Identify which cell holds the provided text, then report its [x, y] central coordinate. 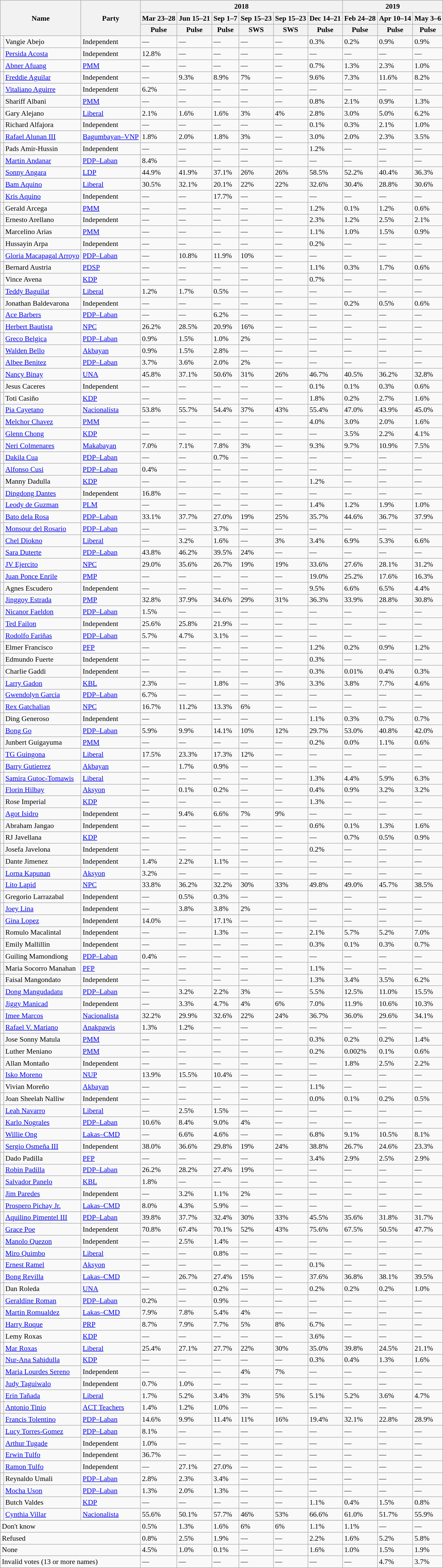
Francis Tolentino [42, 1420]
Miro Quimbo [42, 1253]
TG Guingona [42, 755]
7.3% [360, 78]
55.7% [194, 410]
Erin Tañada [42, 1396]
Salvador Panelo [42, 1182]
67.4% [194, 1230]
34.6% [226, 600]
25.6% [159, 624]
10.4% [226, 1075]
Cynthia Villar [42, 1515]
Jun 15–21 [194, 18]
29.6% [395, 1016]
30.5% [159, 185]
30.4% [360, 185]
Nur-Ana Sahidulla [42, 1360]
Freddie Aguilar [42, 78]
Reynaldo Umali [42, 1479]
13.9% [159, 1075]
Lucy Torres-Gomez [42, 1431]
8.9% [226, 78]
52.2% [360, 173]
55.4% [325, 410]
38.5% [428, 885]
4.1% [428, 434]
47.0% [360, 410]
75.6% [325, 1230]
30.8% [428, 600]
Leah Navarro [42, 1111]
29.9% [194, 1016]
34.1% [428, 1016]
Ramon Tulfo [42, 1467]
Lito Lapid [42, 885]
5.4% [226, 1313]
Monsour del Rosario [42, 529]
29.0% [159, 565]
Prospero Pichay Jr. [42, 1206]
Maria Socorro Manahan [42, 968]
Agot Isidro [42, 814]
RJ Javellana [42, 838]
46% [256, 1515]
Lorna Kapunan [42, 873]
28.2% [194, 1170]
9% [291, 814]
47.7% [428, 1230]
Anakpawis [111, 1028]
27.6% [360, 565]
16.3% [428, 576]
Bong Go [42, 731]
27.7% [226, 1348]
40.8% [395, 731]
2019 [393, 6]
0.002% [360, 1051]
Sergio Osmeña III [42, 1146]
19.4% [325, 1420]
Dec 14–21 [325, 18]
29.7% [325, 731]
Gina Lopez [42, 921]
52% [256, 1230]
45.7% [395, 885]
Abner Afuang [42, 66]
Jonathan Baldevarona [42, 303]
70.8% [159, 1230]
Joan Sheelah Nalliw [42, 1099]
Melchor Chavez [42, 422]
JV Ejercito [42, 565]
Rodolfo Fariñas [42, 636]
Jinggoy Estrada [42, 600]
Arthur Tugade [42, 1443]
49.8% [325, 885]
32.4% [226, 1218]
25.8% [194, 624]
46.2% [194, 553]
7.1% [194, 446]
11.0% [395, 992]
4.5% [159, 1550]
Grace Poe [42, 1230]
53% [291, 1515]
50.6% [226, 375]
5.5% [325, 992]
21.9% [226, 624]
40.5% [360, 375]
41.9% [194, 173]
Glenn Chong [42, 434]
53.0% [360, 731]
Florin Hilbay [42, 790]
42.0% [428, 731]
Ding Generoso [42, 719]
PDSP [111, 268]
45.5% [325, 1218]
35.7% [325, 517]
9.4% [194, 814]
50.5% [395, 1230]
10.9% [395, 446]
Martin Romualdez [42, 1313]
37% [256, 410]
29% [256, 600]
Antonio Tinio [42, 1408]
3.1% [226, 636]
0.01% [360, 671]
Erwin Tulfo [42, 1455]
22.8% [395, 1420]
Leody de Guzman [42, 505]
36.0% [360, 1016]
54.4% [226, 410]
16.7% [159, 707]
14.0% [159, 921]
PRP [111, 1325]
6.8% [325, 1135]
24.6% [395, 1146]
Rex Gatchalian [42, 707]
57.7% [226, 1515]
Agnes Escudero [42, 588]
21.1% [428, 1348]
Nancy Binay [42, 375]
Charlie Gaddi [42, 671]
Dingdong Dantes [42, 493]
Romulo Macalintal [42, 933]
12.8% [159, 54]
28.5% [194, 327]
Larry Gadon [42, 683]
NUP [111, 1075]
Ernest Ramel [42, 1265]
Bato dela Rosa [42, 517]
25.4% [159, 1348]
Josefa Javelona [42, 850]
Gary Alejano [42, 113]
Don't know [70, 1526]
Pia Cayetano [42, 410]
Martin Andanar [42, 161]
Juan Ponce Enrile [42, 576]
14.6% [159, 1420]
Gerald Arcega [42, 208]
10.5% [395, 1135]
8% [291, 1325]
25.2% [360, 576]
Judy Taguiwalo [42, 1384]
9.6% [325, 78]
Imee Marcos [42, 1016]
5.3% [395, 541]
Richard Alfajora [42, 125]
31.7% [428, 1218]
10.8% [194, 256]
Mar Roxas [42, 1348]
38.1% [395, 1277]
Sonny Angara [42, 173]
Neri Colmenares [42, 446]
28.9% [428, 1420]
Kris Aquino [42, 196]
Alfonso Cusi [42, 470]
Persida Acosta [42, 54]
46.7% [325, 375]
58.5% [325, 173]
Elmer Francisco [42, 648]
12.5% [360, 992]
14.1% [226, 731]
36.6% [194, 1146]
15% [256, 1277]
25% [291, 517]
67.5% [360, 1230]
44.9% [159, 173]
Karlo Nograles [42, 1123]
Refused [70, 1538]
11.6% [395, 78]
Nicanor Faeldon [42, 612]
5.0% [395, 113]
7.5% [428, 446]
49.0% [360, 885]
38.0% [159, 1146]
Jiggy Manicad [42, 1004]
Willie Ong [42, 1135]
16.8% [159, 493]
6.5% [395, 588]
Apr 10–14 [395, 18]
Vince Avena [42, 280]
11% [256, 1420]
Guiling Mamondiong [42, 956]
Rose Imperial [42, 802]
Luther Meniano [42, 1051]
45.0% [428, 410]
33.8% [159, 885]
Edmundo Fuerte [42, 660]
9.1% [360, 1135]
Manny Dadulla [42, 481]
Mocha Uson [42, 1491]
20.9% [226, 327]
Ernesto Arellano [42, 220]
8.2% [428, 78]
44.6% [360, 517]
Shariff Albani [42, 101]
Vitaliano Aguirre [42, 90]
Samira Gutoc-Tomawis [42, 778]
LDP [111, 173]
Teddy Baguilat [42, 291]
29.8% [226, 1146]
33.9% [360, 600]
Ted Failon [42, 624]
Rafael V. Mariano [42, 1028]
Dado Padilla [42, 1158]
Albee Benitez [42, 363]
33.6% [325, 565]
Vangie Abejo [42, 42]
19.0% [325, 576]
51.7% [395, 1515]
9.7% [360, 446]
Gloria Macapagal Arroyo [42, 256]
20.1% [226, 185]
36.8% [360, 1277]
Bam Aquino [42, 185]
Sep 1–7 [226, 18]
61.0% [360, 1515]
6.9% [360, 541]
Jim Paredes [42, 1194]
Greco Belgica [42, 339]
Abraham Jangao [42, 826]
Harry Roque [42, 1325]
43.8% [159, 553]
4.0% [325, 422]
Ace Barbers [42, 315]
Dan Roleda [42, 1289]
Marcelino Arias [42, 232]
5.8% [428, 1538]
Aquilino Pimentel III [42, 1218]
Sara Duterte [42, 553]
8.7% [159, 1325]
24.5% [395, 1348]
4.3% [194, 1206]
53.8% [159, 410]
17.5% [159, 755]
40.4% [395, 173]
70.1% [226, 1230]
2018 [242, 6]
Emily Mallillin [42, 945]
35.0% [325, 1348]
10.3% [428, 1004]
13.3% [226, 707]
Jesus Caceres [42, 386]
Dong Mangudadatu [42, 992]
Chel Diokno [42, 541]
Robin Padilla [42, 1170]
6.3% [428, 778]
ACT Teachers [111, 1408]
17.1% [226, 921]
Joey Lina [42, 909]
May 3–6 [428, 18]
Herbert Bautista [42, 327]
66.6% [325, 1515]
17.3% [226, 755]
Butch Valdes [42, 1503]
Invalid votes (13 or more names) [70, 1562]
5.1% [325, 1396]
Mar 23–28 [159, 18]
Gregorio Larrazabal [42, 897]
Name [41, 18]
9.0% [226, 1123]
Rafael Alunan III [42, 137]
38.8% [325, 1146]
Isko Moreno [42, 1075]
30.6% [428, 185]
50.1% [194, 1515]
17.7% [226, 196]
11.2% [194, 707]
8.0% [159, 1206]
Makabayan [111, 446]
None [70, 1550]
9.5% [325, 588]
55.6% [159, 1515]
2.7% [395, 398]
Allan Montaño [42, 1063]
Walden Bello [42, 351]
Junbert Guigayuma [42, 743]
43.9% [395, 410]
Lemy Roxas [42, 1336]
Maria Lourdes Sereno [42, 1372]
Dakila Cua [42, 458]
55.9% [428, 1515]
Hussayin Arpa [42, 244]
31.8% [395, 1218]
PLM [111, 505]
Manolo Quezon [42, 1241]
Geraldine Roman [42, 1301]
Toti Casiño [42, 398]
Party [111, 18]
33.1% [159, 517]
31.2% [428, 565]
Bong Revilla [42, 1277]
Vivian Moreño [42, 1087]
Jose Sonny Matula [42, 1040]
Bernard Austria [42, 268]
Barry Gutierrez [42, 766]
Dante Jimenez [42, 861]
11.4% [226, 1420]
Faisal Mangondato [42, 980]
Gwendolyn Garcia [42, 695]
Pads Amir-Hussin [42, 149]
Bagumbayan–VNP [111, 137]
45.8% [159, 375]
17.6% [395, 576]
37.6% [325, 1277]
28.1% [395, 565]
Feb 24–28 [360, 18]
